Determine the [X, Y] coordinate at the center of the cell enclosing the given text.  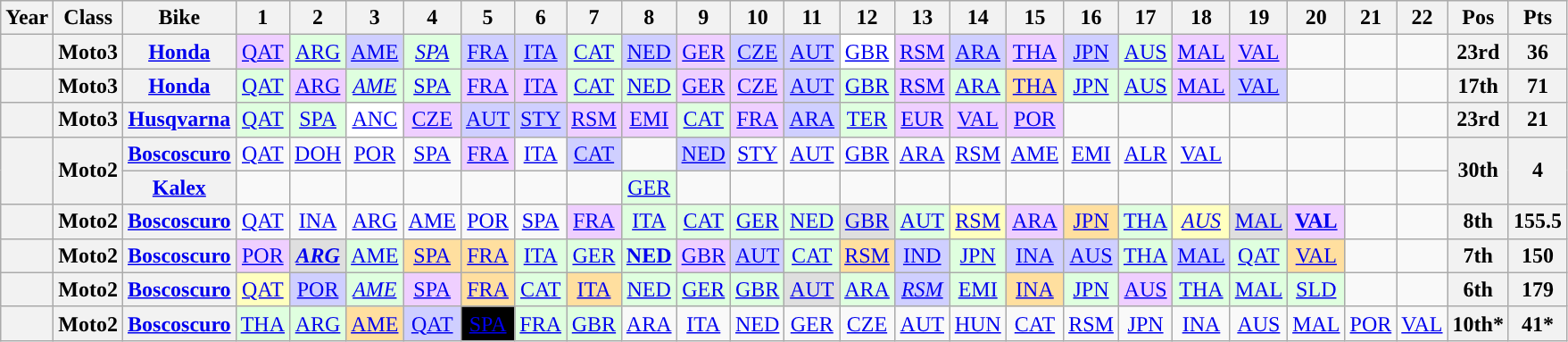
12 [867, 18]
1 [262, 18]
HUN [978, 323]
EUR [922, 120]
10th* [1478, 323]
2 [318, 18]
17 [1145, 18]
36 [1537, 52]
7 [594, 18]
TER [867, 120]
Pts [1537, 18]
6th [1478, 289]
7th [1478, 255]
11 [812, 18]
22 [1423, 18]
18 [1201, 18]
8th [1478, 221]
14 [978, 18]
71 [1537, 86]
ALR [1145, 154]
Husqvarna [180, 120]
179 [1537, 289]
30th [1478, 171]
13 [922, 18]
155.5 [1537, 221]
8 [649, 18]
41* [1537, 323]
DOH [318, 154]
Pos [1478, 18]
Class [88, 18]
Kalex [180, 188]
6 [541, 18]
9 [703, 18]
16 [1091, 18]
20 [1316, 18]
150 [1537, 255]
Year [27, 18]
15 [1034, 18]
SLD [1316, 289]
17th [1478, 86]
IND [922, 255]
19 [1258, 18]
5 [487, 18]
3 [375, 18]
ANC [375, 120]
Bike [180, 18]
10 [757, 18]
